Return the (X, Y) coordinate for the center point of the cell that contains the specified text.  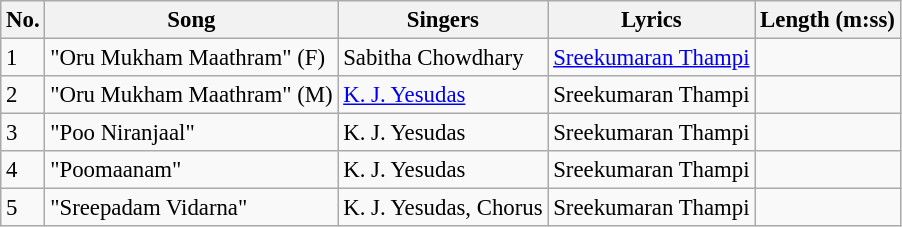
Lyrics (652, 20)
K. J. Yesudas, Chorus (443, 208)
Song (192, 20)
Length (m:ss) (828, 20)
"Sreepadam Vidarna" (192, 208)
No. (23, 20)
"Poo Niranjaal" (192, 133)
Singers (443, 20)
"Poomaanam" (192, 170)
"Oru Mukham Maathram" (M) (192, 95)
1 (23, 58)
2 (23, 95)
Sabitha Chowdhary (443, 58)
"Oru Mukham Maathram" (F) (192, 58)
4 (23, 170)
5 (23, 208)
3 (23, 133)
